Extract the (X, Y) coordinate from the center of the cell holding the provided text.  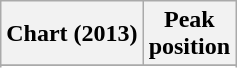
Chart (2013) (72, 34)
Peakposition (189, 34)
